Provide the (X, Y) coordinate of the cell's center where the given text is located.  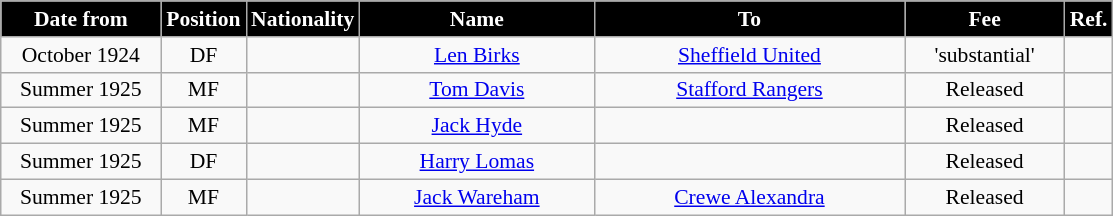
Nationality (302, 19)
Jack Hyde (476, 126)
'substantial' (985, 55)
Sheffield United (749, 55)
Tom Davis (476, 90)
Len Birks (476, 55)
Date from (81, 19)
October 1924 (81, 55)
Ref. (1089, 19)
Crewe Alexandra (749, 197)
Position (204, 19)
Harry Lomas (476, 162)
To (749, 19)
Jack Wareham (476, 197)
Fee (985, 19)
Name (476, 19)
Stafford Rangers (749, 90)
